Return (x, y) of the center of cell containing provided text 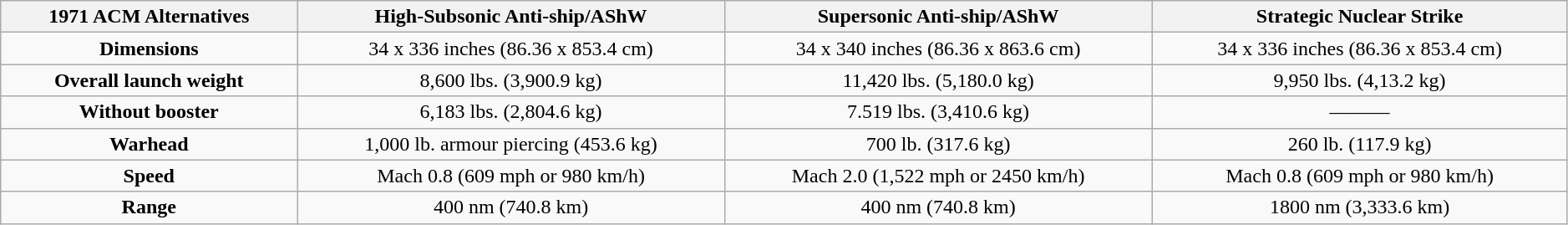
High-Subsonic Anti-ship/AShW (511, 17)
700 lb. (317.6 kg) (938, 144)
Warhead (149, 144)
Range (149, 207)
Dimensions (149, 49)
1,000 lb. armour piercing (453.6 kg) (511, 144)
260 lb. (117.9 kg) (1360, 144)
11,420 lbs. (5,180.0 kg) (938, 80)
8,600 lbs. (3,900.9 kg) (511, 80)
6,183 lbs. (2,804.6 kg) (511, 112)
Without booster (149, 112)
Supersonic Anti-ship/AShW (938, 17)
7.519 lbs. (3,410.6 kg) (938, 112)
9,950 lbs. (4,13.2 kg) (1360, 80)
1800 nm (3,333.6 km) (1360, 207)
Strategic Nuclear Strike (1360, 17)
Speed (149, 176)
——— (1360, 112)
Mach 2.0 (1,522 mph or 2450 km/h) (938, 176)
34 x 340 inches (86.36 x 863.6 cm) (938, 49)
Overall launch weight (149, 80)
1971 ACM Alternatives (149, 17)
